Identify which cell holds the provided text, then report its [X, Y] central coordinate. 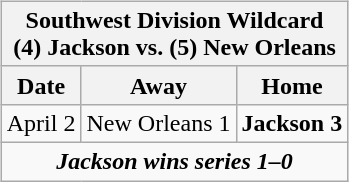
Jackson wins series 1–0 [174, 161]
Home [292, 85]
April 2 [41, 123]
Away [158, 85]
Date [41, 85]
Jackson 3 [292, 123]
New Orleans 1 [158, 123]
Southwest Division Wildcard(4) Jackson vs. (5) New Orleans [174, 34]
